Find where the given text appears and provide that cell's center as (x, y) coordinate. 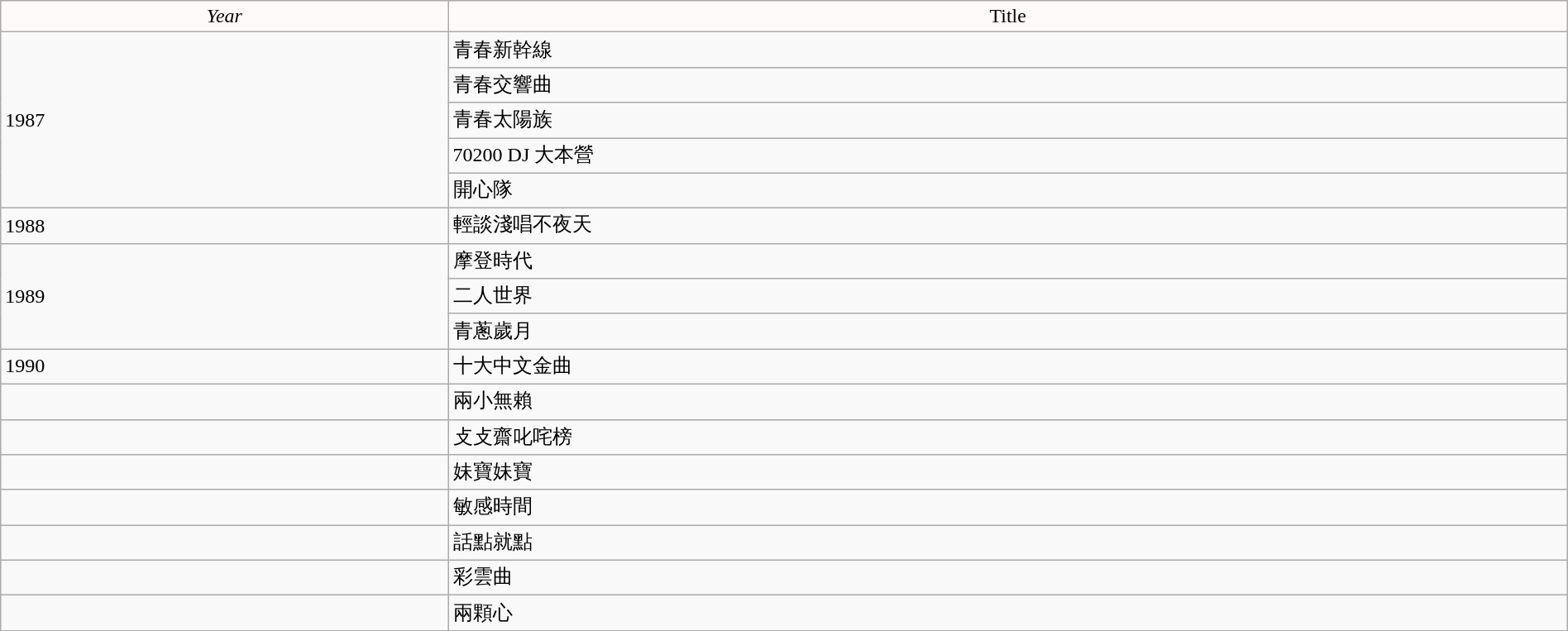
輕談淺唱不夜天 (1007, 227)
十大中文金曲 (1007, 367)
青春交響曲 (1007, 84)
Year (225, 17)
兩顆心 (1007, 614)
話點就點 (1007, 543)
1987 (225, 121)
妹寶妹寶 (1007, 473)
兩小無賴 (1007, 402)
青蔥歲月 (1007, 331)
70200 DJ 大本營 (1007, 155)
二人世界 (1007, 296)
青春新幹線 (1007, 50)
1990 (225, 367)
開心隊 (1007, 190)
彩雲曲 (1007, 577)
1988 (225, 227)
1989 (225, 296)
攴攴齋叱咤榜 (1007, 437)
青春太陽族 (1007, 121)
敏感時間 (1007, 508)
摩登時代 (1007, 261)
Title (1007, 17)
